Detect which cell encompasses the target text, then output its [X, Y] center coordinate. 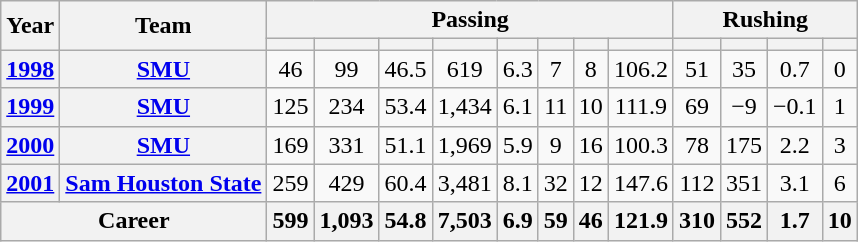
1,969 [464, 145]
Team [164, 26]
54.8 [406, 221]
1998 [30, 69]
106.2 [640, 69]
−0.1 [796, 107]
1999 [30, 107]
78 [696, 145]
599 [290, 221]
0 [840, 69]
429 [346, 183]
100.3 [640, 145]
6.9 [518, 221]
7,503 [464, 221]
310 [696, 221]
99 [346, 69]
331 [346, 145]
59 [556, 221]
12 [590, 183]
1,093 [346, 221]
1.7 [796, 221]
234 [346, 107]
6 [840, 183]
60.4 [406, 183]
112 [696, 183]
125 [290, 107]
6.3 [518, 69]
5.9 [518, 145]
552 [744, 221]
0.7 [796, 69]
1,434 [464, 107]
6.1 [518, 107]
7 [556, 69]
53.4 [406, 107]
169 [290, 145]
Rushing [765, 20]
51.1 [406, 145]
9 [556, 145]
1 [840, 107]
3 [840, 145]
35 [744, 69]
259 [290, 183]
111.9 [640, 107]
3.1 [796, 183]
Career [134, 221]
2.2 [796, 145]
351 [744, 183]
69 [696, 107]
121.9 [640, 221]
147.6 [640, 183]
619 [464, 69]
8 [590, 69]
3,481 [464, 183]
11 [556, 107]
Year [30, 26]
51 [696, 69]
−9 [744, 107]
46.5 [406, 69]
16 [590, 145]
Passing [470, 20]
8.1 [518, 183]
175 [744, 145]
2000 [30, 145]
2001 [30, 183]
32 [556, 183]
Sam Houston State [164, 183]
